Determine the [X, Y] coordinate at the center of the cell enclosing the given text.  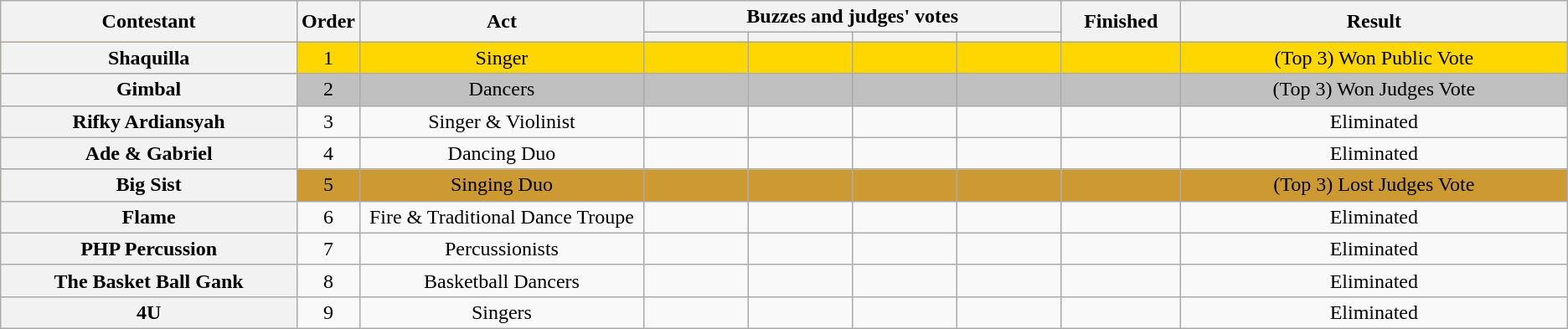
(Top 3) Won Public Vote [1374, 58]
Act [503, 22]
Order [328, 22]
(Top 3) Won Judges Vote [1374, 90]
Rifky Ardiansyah [149, 121]
3 [328, 121]
Shaquilla [149, 58]
The Basket Ball Gank [149, 280]
4U [149, 312]
Buzzes and judges' votes [853, 17]
Singer & Violinist [503, 121]
Singers [503, 312]
PHP Percussion [149, 249]
Percussionists [503, 249]
Gimbal [149, 90]
Dancing Duo [503, 153]
Contestant [149, 22]
9 [328, 312]
4 [328, 153]
Fire & Traditional Dance Troupe [503, 217]
Basketball Dancers [503, 280]
Result [1374, 22]
8 [328, 280]
6 [328, 217]
7 [328, 249]
Singer [503, 58]
Ade & Gabriel [149, 153]
Finished [1121, 22]
1 [328, 58]
5 [328, 185]
(Top 3) Lost Judges Vote [1374, 185]
Flame [149, 217]
Dancers [503, 90]
Big Sist [149, 185]
2 [328, 90]
Singing Duo [503, 185]
